Output the [x, y] coordinate of the center of the cell containing the given text.  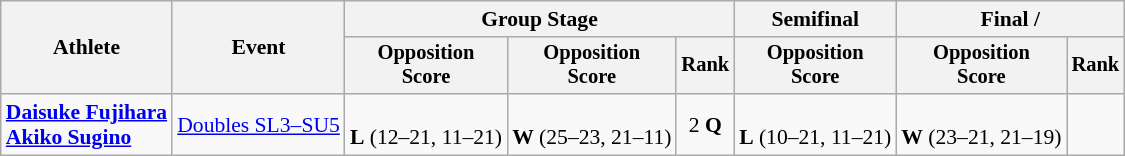
Semifinal [815, 19]
Event [258, 48]
Athlete [86, 48]
Group Stage [540, 19]
Final / [1010, 19]
W (23–21, 21–19) [981, 124]
L (12–21, 11–21) [426, 124]
W (25–23, 21–11) [592, 124]
L (10–21, 11–21) [815, 124]
2 Q [705, 124]
Daisuke FujiharaAkiko Sugino [86, 124]
Doubles SL3–SU5 [258, 124]
